Pinpoint the cell where the given text exists, returning its [X, Y] midpoint coordinate. 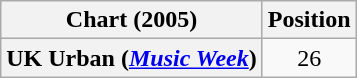
26 [309, 58]
Chart (2005) [132, 20]
UK Urban (Music Week) [132, 58]
Position [309, 20]
